Capture the cell that displays the provided text and extract its (x, y) central coordinate. 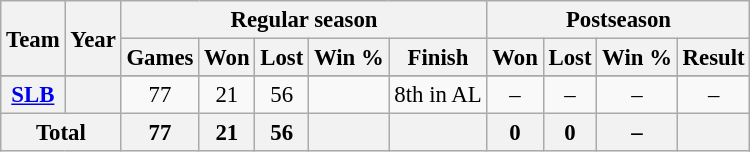
Finish (438, 58)
Games (160, 58)
SLB (33, 95)
8th in AL (438, 95)
Postseason (618, 20)
Team (33, 38)
Total (61, 133)
Regular season (304, 20)
Result (714, 58)
Year (93, 38)
